Return the [X, Y] coordinate for the center point of the cell that contains the specified text.  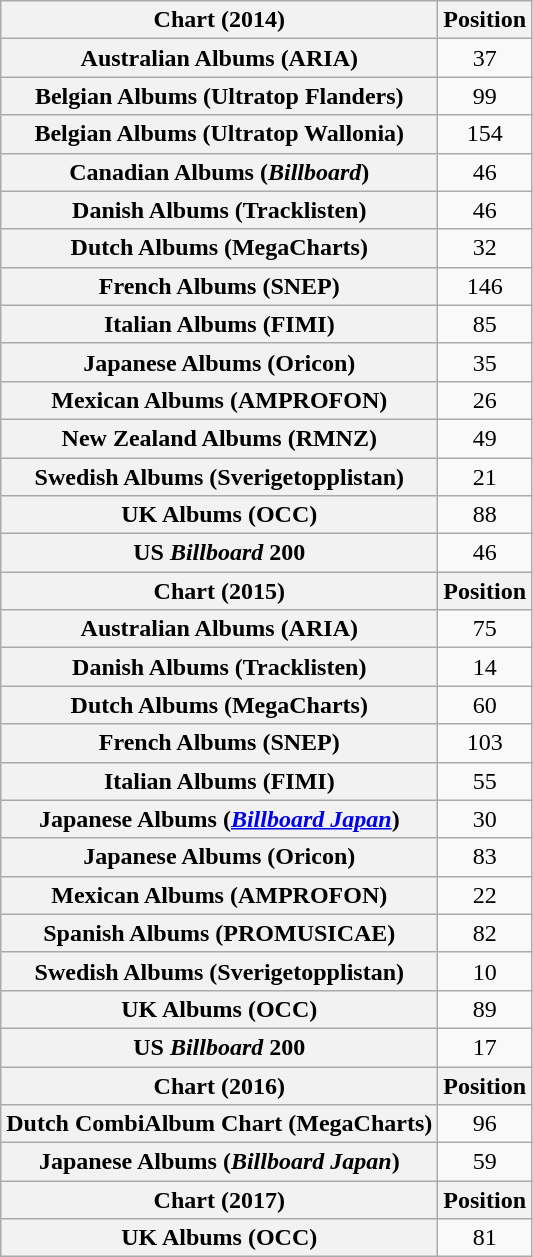
83 [485, 857]
103 [485, 743]
37 [485, 58]
89 [485, 1009]
88 [485, 515]
Chart (2014) [220, 20]
60 [485, 705]
Canadian Albums (Billboard) [220, 172]
14 [485, 667]
82 [485, 933]
17 [485, 1047]
Dutch CombiAlbum Chart (MegaCharts) [220, 1124]
26 [485, 400]
99 [485, 96]
154 [485, 134]
32 [485, 248]
85 [485, 324]
22 [485, 895]
59 [485, 1162]
10 [485, 971]
146 [485, 286]
75 [485, 629]
35 [485, 362]
81 [485, 1238]
55 [485, 781]
Chart (2016) [220, 1085]
Belgian Albums (Ultratop Flanders) [220, 96]
49 [485, 438]
21 [485, 477]
Chart (2015) [220, 591]
Spanish Albums (PROMUSICAE) [220, 933]
30 [485, 819]
Chart (2017) [220, 1200]
96 [485, 1124]
New Zealand Albums (RMNZ) [220, 438]
Belgian Albums (Ultratop Wallonia) [220, 134]
